Return the [x, y] coordinate for the center point of the cell that contains the specified text.  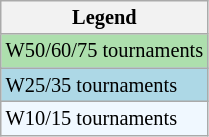
W25/35 tournaments [104, 85]
W10/15 tournaments [104, 118]
Legend [104, 17]
W50/60/75 tournaments [104, 51]
